Find where the given text appears and provide that cell's center as (x, y) coordinate. 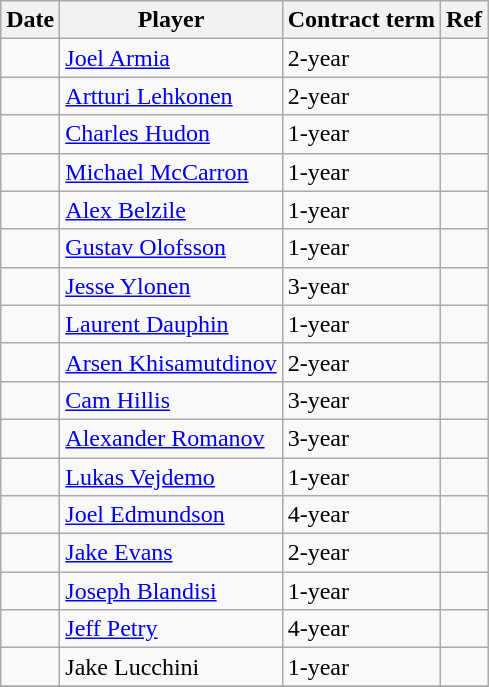
Lukas Vejdemo (171, 477)
Artturi Lehkonen (171, 96)
Alexander Romanov (171, 438)
Date (30, 20)
Contract term (361, 20)
Joel Edmundson (171, 515)
Alex Belzile (171, 210)
Jeff Petry (171, 629)
Player (171, 20)
Jake Evans (171, 553)
Ref (464, 20)
Michael McCarron (171, 172)
Jake Lucchini (171, 667)
Joseph Blandisi (171, 591)
Arsen Khisamutdinov (171, 362)
Joel Armia (171, 58)
Laurent Dauphin (171, 324)
Gustav Olofsson (171, 248)
Jesse Ylonen (171, 286)
Cam Hillis (171, 400)
Charles Hudon (171, 134)
